Extract the [X, Y] coordinate from the center of the cell holding the provided text.  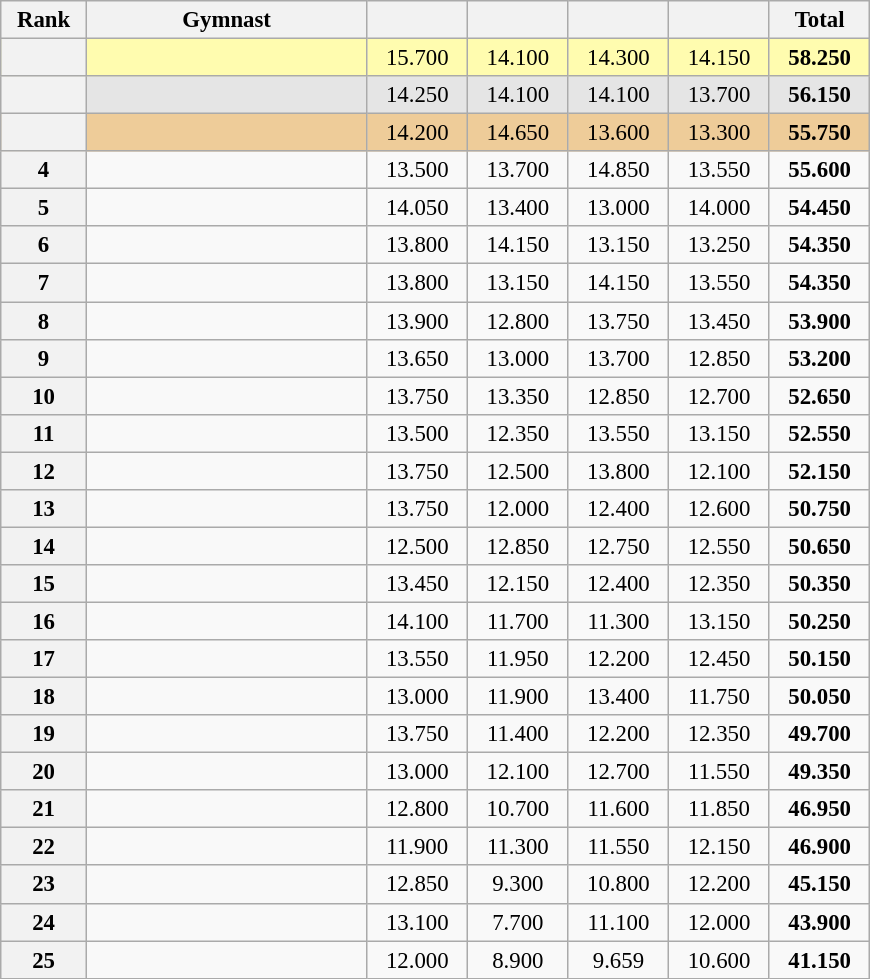
53.200 [820, 358]
14.650 [518, 133]
11.950 [518, 659]
43.900 [820, 922]
10.600 [720, 960]
50.750 [820, 509]
50.050 [820, 697]
50.350 [820, 584]
13 [44, 509]
12.550 [720, 546]
7 [44, 283]
17 [44, 659]
5 [44, 208]
14 [44, 546]
58.250 [820, 58]
52.650 [820, 396]
13.350 [518, 396]
53.900 [820, 321]
16 [44, 621]
11 [44, 433]
15.700 [418, 58]
23 [44, 885]
45.150 [820, 885]
9.659 [618, 960]
11.400 [518, 734]
52.150 [820, 471]
41.150 [820, 960]
50.250 [820, 621]
4 [44, 170]
12.750 [618, 546]
8.900 [518, 960]
49.350 [820, 772]
9 [44, 358]
Gymnast [226, 20]
56.150 [820, 95]
13.100 [418, 922]
13.650 [418, 358]
13.300 [720, 133]
6 [44, 245]
14.850 [618, 170]
13.250 [720, 245]
11.600 [618, 809]
11.750 [720, 697]
13.600 [618, 133]
14.300 [618, 58]
12.450 [720, 659]
50.650 [820, 546]
12 [44, 471]
46.950 [820, 809]
14.000 [720, 208]
49.700 [820, 734]
15 [44, 584]
7.700 [518, 922]
10 [44, 396]
11.700 [518, 621]
11.850 [720, 809]
14.250 [418, 95]
13.900 [418, 321]
14.200 [418, 133]
21 [44, 809]
9.300 [518, 885]
10.700 [518, 809]
25 [44, 960]
52.550 [820, 433]
12.600 [720, 509]
55.600 [820, 170]
Total [820, 20]
11.100 [618, 922]
54.450 [820, 208]
19 [44, 734]
50.150 [820, 659]
46.900 [820, 847]
Rank [44, 20]
20 [44, 772]
10.800 [618, 885]
8 [44, 321]
24 [44, 922]
14.050 [418, 208]
18 [44, 697]
22 [44, 847]
55.750 [820, 133]
